Identify which cell holds the provided text, then report its (X, Y) central coordinate. 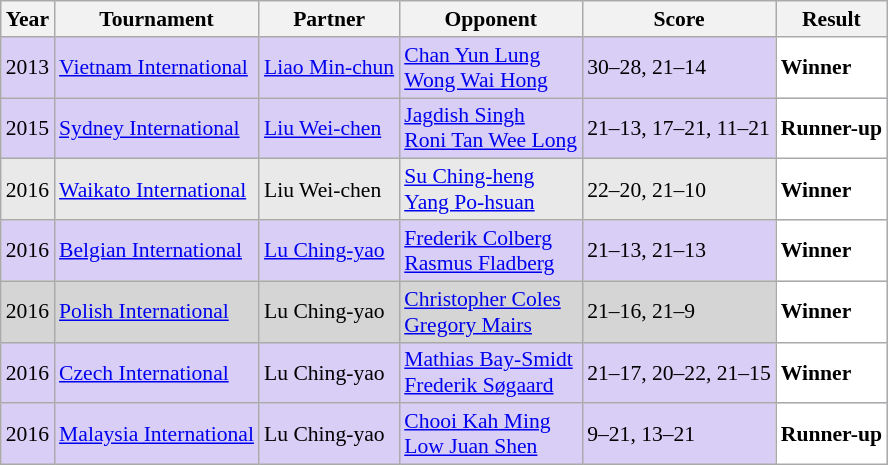
Christopher Coles Gregory Mairs (490, 312)
Waikato International (156, 190)
30–28, 21–14 (679, 68)
Score (679, 19)
Liao Min-chun (329, 68)
Su Ching-heng Yang Po-hsuan (490, 190)
Mathias Bay-Smidt Frederik Søgaard (490, 372)
22–20, 21–10 (679, 190)
Czech International (156, 372)
Tournament (156, 19)
21–13, 17–21, 11–21 (679, 128)
9–21, 13–21 (679, 434)
Belgian International (156, 250)
21–13, 21–13 (679, 250)
2015 (28, 128)
Jagdish Singh Roni Tan Wee Long (490, 128)
Chooi Kah Ming Low Juan Shen (490, 434)
2013 (28, 68)
Year (28, 19)
Vietnam International (156, 68)
Polish International (156, 312)
21–17, 20–22, 21–15 (679, 372)
Chan Yun Lung Wong Wai Hong (490, 68)
Malaysia International (156, 434)
21–16, 21–9 (679, 312)
Result (832, 19)
Frederik Colberg Rasmus Fladberg (490, 250)
Partner (329, 19)
Opponent (490, 19)
Sydney International (156, 128)
